Identify which cell holds the provided text, then report its [x, y] central coordinate. 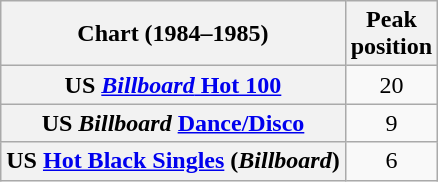
US Billboard Dance/Disco [173, 123]
US Hot Black Singles (Billboard) [173, 161]
20 [391, 85]
Peakposition [391, 34]
Chart (1984–1985) [173, 34]
US Billboard Hot 100 [173, 85]
6 [391, 161]
9 [391, 123]
